Search for the cell housing the specified text and yield its [X, Y] center coordinate. 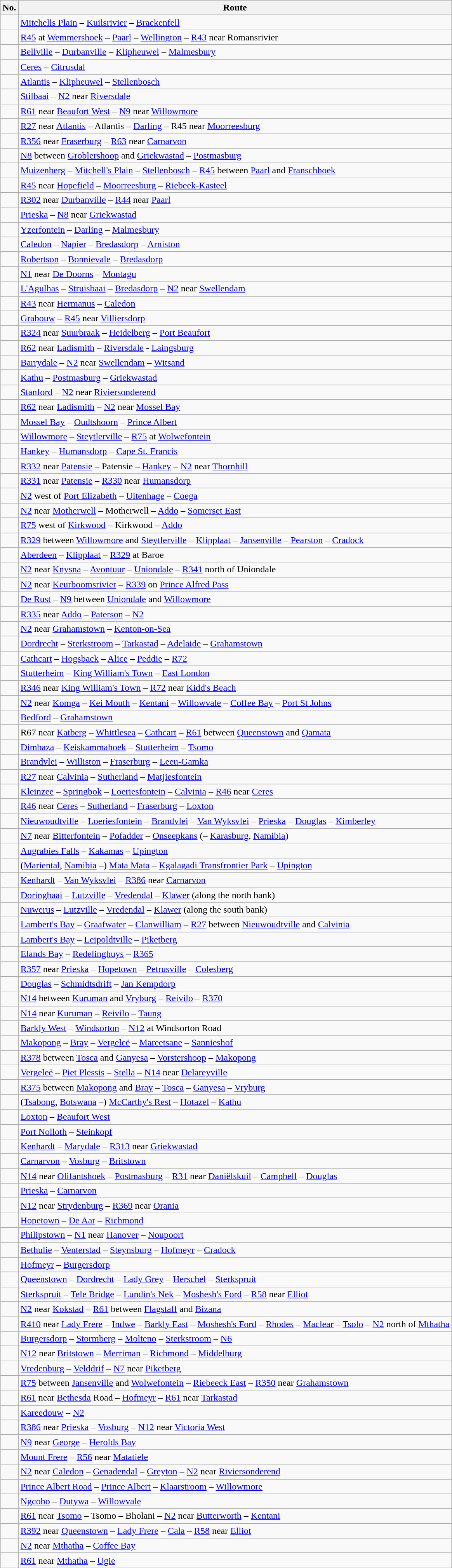
R302 near Durbanville – R44 near Paarl [235, 200]
Barkly West – Windsorton – N12 at Windsorton Road [235, 1028]
Kareedouw – N2 [235, 1413]
Kenhardt – Van Wyksvlei – R386 near Carnarvon [235, 880]
N9 near George – Herolds Bay [235, 1442]
R61 near Bethesda Road – Hofmeyr – R61 near Tarkastad [235, 1398]
Prieska – Carnarvon [235, 1191]
R45 at Wemmershoek – Paarl – Wellington – R43 near Romansrivier [235, 37]
Vergeleë – Piet Plessis – Stella – N14 near Delareyville [235, 1072]
Dimbaza – Keiskammahoek – Stutterheim – Tsomo [235, 747]
Makopong – Bray – Vergeleë – Mareetsane – Sannieshof [235, 1043]
N1 near De Doorns – Montagu [235, 274]
Mitchells Plain – Kuilsrivier – Brackenfell [235, 23]
Hopetown – De Aar – Richmond [235, 1220]
N14 between Kuruman and Vryburg – Reivilo – R370 [235, 998]
R61 near Tsomo – Tsomo – Bholani – N2 near Butterworth – Kentani [235, 1516]
R27 near Atlantis – Atlantis – Darling – R45 near Moorreesburg [235, 126]
N14 near Olifantshoek – Postmasburg – R31 near Daniëlskuil – Campbell – Douglas [235, 1176]
R378 between Tosca and Ganyesa – Vorstershoop – Makopong [235, 1058]
Kleinzee – Springbok – Loeriesfontein – Calvinia – R46 near Ceres [235, 791]
Aberdeen – Klipplaat – R329 at Baroe [235, 555]
(Tsabong, Botswana –) McCarthy's Rest – Hotazel – Kathu [235, 1102]
R27 near Calvinia – Sutherland – Matjiesfontein [235, 777]
Hofmeyr – Burgersdorp [235, 1265]
Willowmore – Steytlerville – R75 at Wolwefontein [235, 437]
Lambert's Bay – Graafwater – Clanwilliam – R27 between Nieuwoudtville and Calvinia [235, 925]
Hankey – Humansdorp – Cape St. Francis [235, 451]
N2 near Mthatha – Coffee Bay [235, 1545]
Grabouw – R45 near Villiersdorp [235, 318]
Vredenburg – Velddrif – N7 near Piketberg [235, 1368]
N2 near Keurboomsrivier – R339 on Prince Alfred Pass [235, 584]
R61 near Mthatha – Ugie [235, 1560]
N2 near Komga – Kei Mouth – Kentani – Willowvale – Coffee Bay – Port St Johns [235, 703]
R410 near Lady Frere – Indwe – Barkly East – Moshesh's Ford – Rhodes – Maclear – Tsolo – N2 north of Mthatha [235, 1324]
Bethulie – Venterstad – Steynsburg – Hofmeyr – Cradock [235, 1250]
Stilbaai – N2 near Riversdale [235, 96]
R392 near Queenstown – Lady Frere – Cala – R58 near Elliot [235, 1531]
Doringbaai – Lutzville – Vredendal – Klawer (along the north bank) [235, 895]
Lambert's Bay – Leipoldtville – Piketberg [235, 939]
Loxton – Beaufort West [235, 1117]
Elands Bay – Redelinghuys – R365 [235, 954]
R335 near Addo – Paterson – N2 [235, 614]
Atlantis – Klipheuwel – Stellenbosch [235, 82]
Stutterheim – King William's Town – East London [235, 673]
Bedford – Grahamstown [235, 718]
Ngcobo – Dutywa – Willowvale [235, 1501]
L'Agulhas – Struisbaai – Bredasdorp – N2 near Swellendam [235, 289]
R346 near King William's Town – R72 near Kidd's Beach [235, 688]
Kathu – Postmasburg – Griekwastad [235, 377]
Bellville – Durbanville – Klipheuwel – Malmesbury [235, 52]
N2 near Knysna – Avontuur – Uniondale – R341 north of Uniondale [235, 570]
Nuwerus – Lutzville – Vredendal – Klawer (along the south bank) [235, 910]
Stanford – N2 near Riviersonderend [235, 392]
Burgersdorp – Stormberg – Molteno – Sterkstroom – N6 [235, 1338]
Queenstown – Dordrecht – Lady Grey – Herschel – Sterkspruit [235, 1279]
Ceres – Citrusdal [235, 67]
R331 near Patensie – R330 near Humansdorp [235, 481]
Mount Frere – R56 near Matatiele [235, 1457]
N2 near Kokstad – R61 between Flagstaff and Bizana [235, 1309]
N2 near Grahamstown – Kenton-on-Sea [235, 629]
N8 between Groblershoop and Griekwastad – Postmasburg [235, 155]
N2 near Caledon – Genadendal – Greyton – N2 near Riviersonderend [235, 1472]
Dordrecht – Sterkstroom – Tarkastad – Adelaide – Grahamstown [235, 643]
N12 near Strydenburg – R369 near Orania [235, 1206]
R67 near Katberg – Whittlesea – Cathcart – R61 between Queenstown and Qamata [235, 732]
Augrabies Falls – Kakamas – Upington [235, 850]
Barrydale – N2 near Swellendam – Witsand [235, 362]
De Rust – N9 between Uniondale and Willowmore [235, 599]
No. [9, 8]
R75 west of Kirkwood – Kirkwood – Addo [235, 525]
Muizenberg – Mitchell's Plain – Stellenbosch – R45 between Paarl and Franschhoek [235, 170]
R45 near Hopefield – Moorreesburg – Riebeek-Kasteel [235, 185]
R375 between Makopong and Bray – Tosca – Ganyesa – Vryburg [235, 1087]
Sterkspruit – Tele Bridge – Lundin's Nek – Moshesh's Ford – R58 near Elliot [235, 1294]
R324 near Suurbraak – Heidelberg – Port Beaufort [235, 333]
R46 near Ceres – Sutherland – Fraserburg – Loxton [235, 806]
R75 between Jansenville and Wolwefontein – Riebeeck East – R350 near Grahamstown [235, 1383]
(Mariental, Namibia –) Mata Mata – Kgalagadi Transfrontier Park – Upington [235, 865]
Philipstown – N1 near Hanover – Noupoort [235, 1235]
N7 near Bitterfontein – Pofadder – Onseepkans (– Karasburg, Namibia) [235, 836]
R386 near Prieska – Vosburg – N12 near Victoria West [235, 1427]
Carnarvon – Vosburg – Britstown [235, 1161]
Yzerfontein – Darling – Malmesbury [235, 230]
Douglas – Schmidtsdrift – Jan Kempdorp [235, 984]
Cathcart – Hogsback – Alice – Peddie – R72 [235, 659]
Prince Albert Road – Prince Albert – Klaarstroom – Willowmore [235, 1486]
R356 near Fraserburg – R63 near Carnarvon [235, 141]
N2 west of Port Elizabeth – Uitenhage – Coega [235, 496]
N14 near Kuruman – Reivilo – Taung [235, 1013]
R357 near Prieska – Hopetown – Petrusville – Colesberg [235, 969]
R62 near Ladismith – Riversdale - Laingsburg [235, 348]
Prieska – N8 near Griekwastad [235, 215]
R43 near Hermanus – Caledon [235, 303]
Route [235, 8]
Nieuwoudtville – Loeriesfontein – Brandvlei – Van Wyksvlei – Prieska – Douglas – Kimberley [235, 821]
Port Nolloth – Steinkopf [235, 1132]
Robertson – Bonnievale – Bredasdorp [235, 259]
N12 near Britstown – Merriman – Richmond – Middelburg [235, 1353]
Caledon – Napier – Bredasdorp – Arniston [235, 244]
Kenhardt – Marydale – R313 near Griekwastad [235, 1146]
R332 near Patensie – Patensie – Hankey – N2 near Thornhill [235, 466]
R61 near Beaufort West – N9 near Willowmore [235, 111]
R329 between Willowmore and Steytlerville – Klipplaat – Jansenville – Pearston – Cradock [235, 540]
R62 near Ladismith – N2 near Mossel Bay [235, 407]
N2 near Motherwell – Motherwell – Addo – Somerset East [235, 510]
Brandvlei – Williston – Fraserburg – Leeu-Gamka [235, 762]
Mossel Bay – Oudtshoorn – Prince Albert [235, 422]
